Extract the (X, Y) coordinate from the center of the cell holding the provided text.  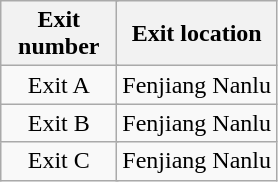
Exit A (59, 85)
Exit B (59, 123)
Exit number (59, 34)
Exit C (59, 161)
Exit location (197, 34)
